Find where the given text appears and provide that cell's center as [X, Y] coordinate. 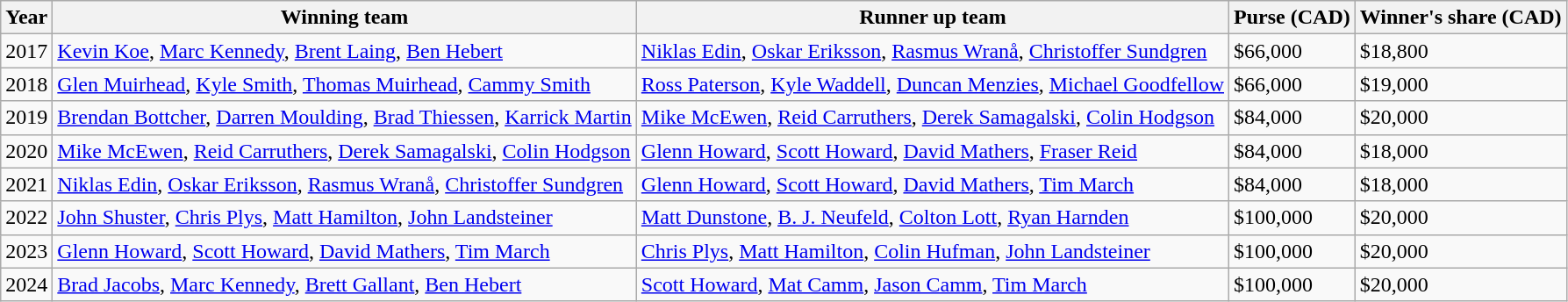
Purse (CAD) [1292, 18]
$19,000 [1460, 84]
Winner's share (CAD) [1460, 18]
Brad Jacobs, Marc Kennedy, Brett Gallant, Ben Hebert [344, 284]
Kevin Koe, Marc Kennedy, Brent Laing, Ben Hebert [344, 51]
Year [26, 18]
2020 [26, 151]
2017 [26, 51]
Glenn Howard, Scott Howard, David Mathers, Fraser Reid [932, 151]
John Shuster, Chris Plys, Matt Hamilton, John Landsteiner [344, 218]
Winning team [344, 18]
2023 [26, 251]
Scott Howard, Mat Camm, Jason Camm, Tim March [932, 284]
Brendan Bottcher, Darren Moulding, Brad Thiessen, Karrick Martin [344, 118]
Matt Dunstone, B. J. Neufeld, Colton Lott, Ryan Harnden [932, 218]
2021 [26, 184]
2018 [26, 84]
Runner up team [932, 18]
Ross Paterson, Kyle Waddell, Duncan Menzies, Michael Goodfellow [932, 84]
$18,800 [1460, 51]
Chris Plys, Matt Hamilton, Colin Hufman, John Landsteiner [932, 251]
2019 [26, 118]
2024 [26, 284]
2022 [26, 218]
Glen Muirhead, Kyle Smith, Thomas Muirhead, Cammy Smith [344, 84]
